Provide the [X, Y] coordinate of the cell's center where the given text is located.  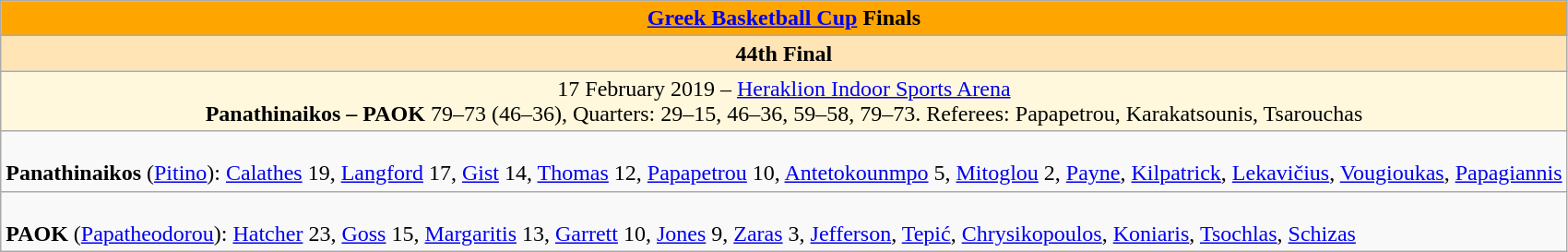
Greek Basketball Cup Finals [784, 18]
PAOK (Papatheodorou): Hatcher 23, Goss 15, Margaritis 13, Garrett 10, Jones 9, Zaras 3, Jefferson, Tepić, Chrysikopoulos, Koniaris, Tsochlas, Schizas [784, 222]
44th Final [784, 54]
